Return the [X, Y] coordinate for the center point of the cell that contains the specified text.  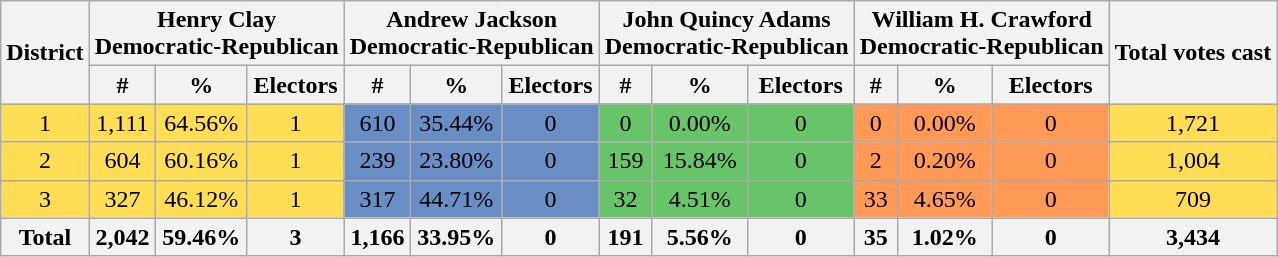
32 [626, 199]
46.12% [202, 199]
35.44% [456, 123]
1.02% [944, 237]
15.84% [700, 161]
23.80% [456, 161]
1,721 [1193, 123]
604 [122, 161]
4.51% [700, 199]
35 [876, 237]
Total [45, 237]
610 [378, 123]
William H. CrawfordDemocratic-Republican [982, 34]
33.95% [456, 237]
1,166 [378, 237]
Total votes cast [1193, 52]
Henry ClayDemocratic-Republican [216, 34]
4.65% [944, 199]
John Quincy AdamsDemocratic-Republican [726, 34]
1,004 [1193, 161]
0.20% [944, 161]
3,434 [1193, 237]
5.56% [700, 237]
317 [378, 199]
60.16% [202, 161]
159 [626, 161]
2,042 [122, 237]
709 [1193, 199]
327 [122, 199]
District [45, 52]
59.46% [202, 237]
64.56% [202, 123]
239 [378, 161]
33 [876, 199]
191 [626, 237]
Andrew JacksonDemocratic-Republican [472, 34]
44.71% [456, 199]
1,111 [122, 123]
